Locate the cell with the specified text and output its (x, y) center coordinate. 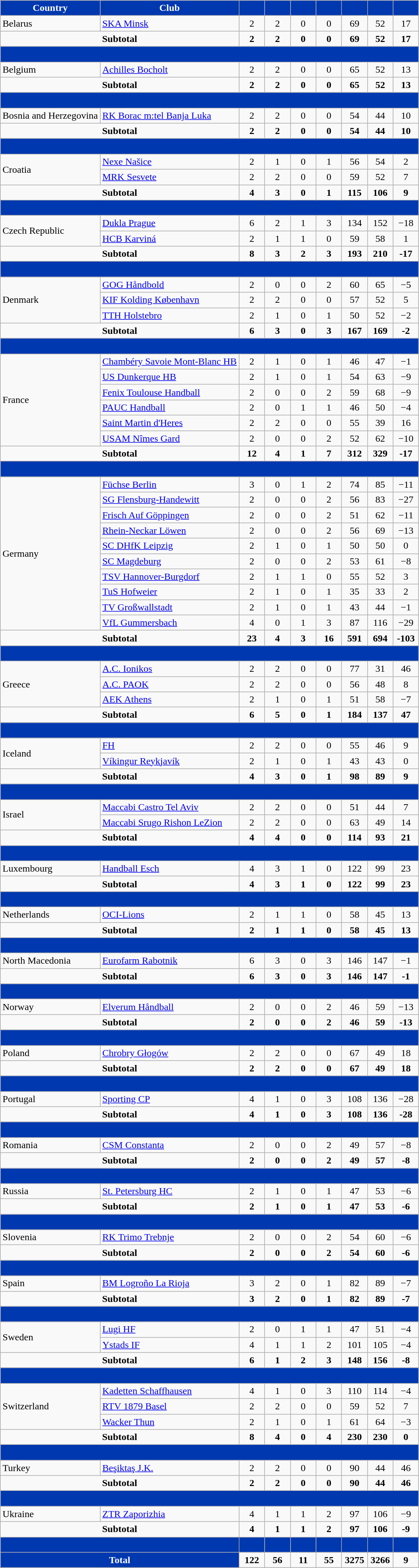
Spain (50, 1283)
Croatia (50, 169)
Handball Esch (170, 868)
USAM Nîmes Gard (170, 438)
France (50, 400)
OCI-Lions (170, 914)
-13 (406, 1022)
SKA Minsk (170, 23)
Switzerland (50, 1406)
-2 (406, 331)
VfL Gummersbach (170, 623)
RK Trimo Trebnje (170, 1237)
137 (380, 715)
-7 (406, 1299)
591 (355, 638)
HCB Karviná (170, 239)
CSM Constanta (170, 1145)
48 (380, 684)
105 (380, 1345)
Total (120, 1560)
Frisch Auf Göppingen (170, 515)
SC Magdeburg (170, 561)
Fenix Toulouse Handball (170, 392)
Luxembourg (50, 868)
74 (355, 484)
167 (355, 331)
Víkingur Reykjavík (170, 761)
Norway (50, 1007)
TTH Holstebro (170, 315)
ZTR Zaporizhia (170, 1514)
Slovenia (50, 1237)
14 (406, 822)
Chambéry Savoie Mont-Blanc HB (170, 361)
FH (170, 746)
11 (303, 1560)
−29 (406, 623)
184 (355, 715)
Bosnia and Herzegovina (50, 115)
116 (380, 623)
329 (380, 454)
Dukla Prague (170, 223)
Beşiktaş J.K. (170, 1468)
PAUC Handball (170, 407)
Sweden (50, 1337)
156 (380, 1360)
Wacker Thun (170, 1421)
TuS Hofweier (170, 592)
21 (406, 838)
Denmark (50, 300)
101 (355, 1345)
−18 (406, 223)
Iceland (50, 753)
39 (380, 423)
Romania (50, 1145)
Germany (50, 554)
Rhein-Neckar Löwen (170, 530)
110 (355, 1391)
Füchse Berlin (170, 484)
Achilles Bocholt (170, 69)
A.C. Ionikos (170, 669)
St. Petersburg HC (170, 1191)
North Macedonia (50, 961)
Country (50, 8)
3275 (355, 1560)
Maccabi Srugo Rishon LeZion (170, 822)
Chrobry Głogów (170, 1053)
SG Flensburg-Handewitt (170, 500)
KIF Kolding København (170, 300)
RK Borac m:tel Banja Luka (170, 115)
Greece (50, 684)
Kadetten Schaffhausen (170, 1391)
12 (252, 454)
83 (380, 500)
169 (380, 331)
87 (355, 623)
312 (355, 454)
Poland (50, 1053)
Russia (50, 1191)
Czech Republic (50, 231)
TSV Hannover-Burgdorf (170, 576)
Elverum Håndball (170, 1007)
35 (355, 592)
115 (355, 193)
−2 (406, 315)
Netherlands (50, 914)
−3 (406, 1421)
85 (380, 484)
−10 (406, 438)
Israel (50, 815)
−28 (406, 1099)
AEK Athens (170, 700)
−5 (406, 285)
Turkey (50, 1468)
Club (170, 8)
GOG Håndbold (170, 285)
US Dunkerque HB (170, 377)
152 (380, 223)
Sporting CP (170, 1099)
Nexe Našice (170, 161)
Eurofarm Rabotnik (170, 961)
93 (380, 838)
64 (380, 1421)
134 (355, 223)
Belarus (50, 23)
-9 (406, 1529)
A.C. PAOK (170, 684)
33 (380, 592)
3266 (380, 1560)
-28 (406, 1114)
694 (380, 638)
Portugal (50, 1099)
210 (380, 254)
68 (380, 392)
Saint Martin d'Heres (170, 423)
148 (355, 1360)
193 (355, 254)
Ukraine (50, 1514)
Lugi HF (170, 1329)
Ystads IF (170, 1345)
MRK Sesvete (170, 177)
TV Großwallstadt (170, 607)
98 (355, 776)
77 (355, 669)
SC DHfK Leipzig (170, 546)
Belgium (50, 69)
-103 (406, 638)
-1 (406, 976)
BM Logroño La Rioja (170, 1283)
−27 (406, 500)
RTV 1879 Basel (170, 1406)
Maccabi Castro Tel Aviv (170, 807)
31 (380, 669)
